Find where the given text appears and provide that cell's center as (X, Y) coordinate. 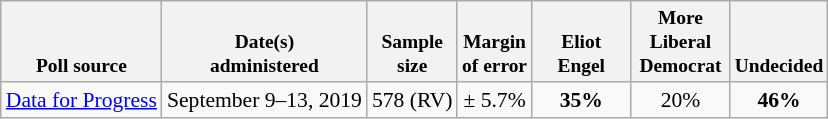
Samplesize (412, 42)
Poll source (82, 42)
Date(s)administered (264, 42)
20% (680, 100)
September 9–13, 2019 (264, 100)
More LiberalDemocrat (680, 42)
46% (779, 100)
EliotEngel (582, 42)
35% (582, 100)
Undecided (779, 42)
Data for Progress (82, 100)
± 5.7% (494, 100)
578 (RV) (412, 100)
Marginof error (494, 42)
